Return (X, Y) of the center of cell containing provided text 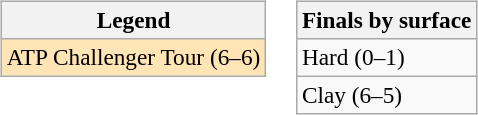
ATP Challenger Tour (6–6) (133, 57)
Hard (0–1) (387, 57)
Finals by surface (387, 20)
Clay (6–5) (387, 95)
Legend (133, 20)
